Return the (X, Y) coordinate for the center point of the cell that contains the specified text.  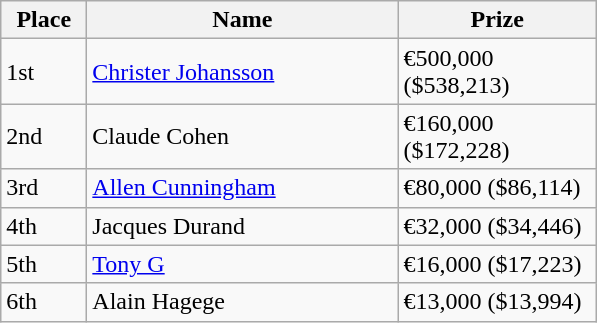
Christer Johansson (242, 72)
€16,000 ($17,223) (498, 264)
Name (242, 20)
Tony G (242, 264)
6th (44, 302)
€500,000 ($538,213) (498, 72)
Allen Cunningham (242, 188)
Claude Cohen (242, 136)
€160,000 ($172,228) (498, 136)
Jacques Durand (242, 226)
2nd (44, 136)
1st (44, 72)
Prize (498, 20)
Alain Hagege (242, 302)
€32,000 ($34,446) (498, 226)
€80,000 ($86,114) (498, 188)
€13,000 ($13,994) (498, 302)
3rd (44, 188)
Place (44, 20)
5th (44, 264)
4th (44, 226)
